Pinpoint the cell where the given text exists, returning its (x, y) midpoint coordinate. 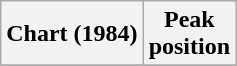
Peakposition (189, 34)
Chart (1984) (72, 34)
